Capture the cell that displays the provided text and extract its [X, Y] central coordinate. 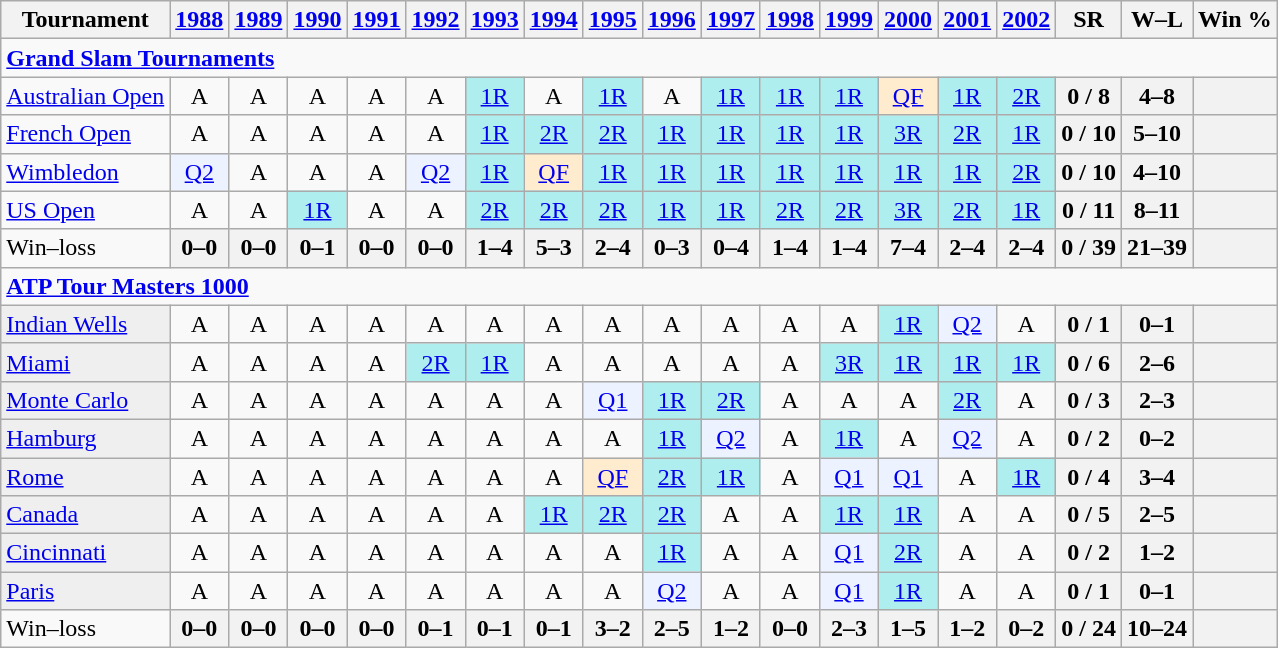
Paris [86, 591]
1994 [554, 20]
Hamburg [86, 438]
French Open [86, 134]
2002 [1026, 20]
0 / 24 [1089, 629]
0 / 4 [1089, 477]
0 / 6 [1089, 362]
W–L [1156, 20]
1995 [612, 20]
1993 [494, 20]
21–39 [1156, 248]
0–4 [730, 248]
0 / 11 [1089, 210]
0–3 [672, 248]
0 / 3 [1089, 400]
ATP Tour Masters 1000 [639, 286]
1990 [318, 20]
Rome [86, 477]
Indian Wells [86, 324]
Miami [86, 362]
1–5 [908, 629]
Tournament [86, 20]
10–24 [1156, 629]
2000 [908, 20]
1996 [672, 20]
1988 [200, 20]
Monte Carlo [86, 400]
1992 [436, 20]
0 / 39 [1089, 248]
1991 [376, 20]
Cincinnati [86, 553]
US Open [86, 210]
3–2 [612, 629]
Wimbledon [86, 172]
SR [1089, 20]
8–11 [1156, 210]
Canada [86, 515]
5–10 [1156, 134]
2–6 [1156, 362]
Win % [1236, 20]
7–4 [908, 248]
4–10 [1156, 172]
0 / 8 [1089, 96]
5–3 [554, 248]
Australian Open [86, 96]
Grand Slam Tournaments [639, 58]
1997 [730, 20]
4–8 [1156, 96]
3–4 [1156, 477]
1989 [258, 20]
0 / 5 [1089, 515]
1999 [848, 20]
2001 [968, 20]
1998 [790, 20]
